Locate the cell with the specified text and output its (X, Y) center coordinate. 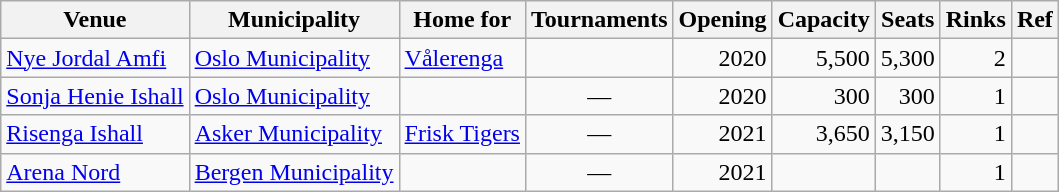
Tournaments (599, 20)
3,650 (824, 134)
Home for (462, 20)
Municipality (294, 20)
Venue (95, 20)
Arena Nord (95, 172)
3,150 (908, 134)
Capacity (824, 20)
5,500 (824, 58)
Asker Municipality (294, 134)
Vålerenga (462, 58)
Sonja Henie Ishall (95, 96)
Opening (722, 20)
Rinks (976, 20)
Frisk Tigers (462, 134)
Nye Jordal Amfi (95, 58)
Seats (908, 20)
Bergen Municipality (294, 172)
Risenga Ishall (95, 134)
Ref (1034, 20)
2 (976, 58)
5,300 (908, 58)
